Output the (X, Y) coordinate of the center of the cell containing the given text.  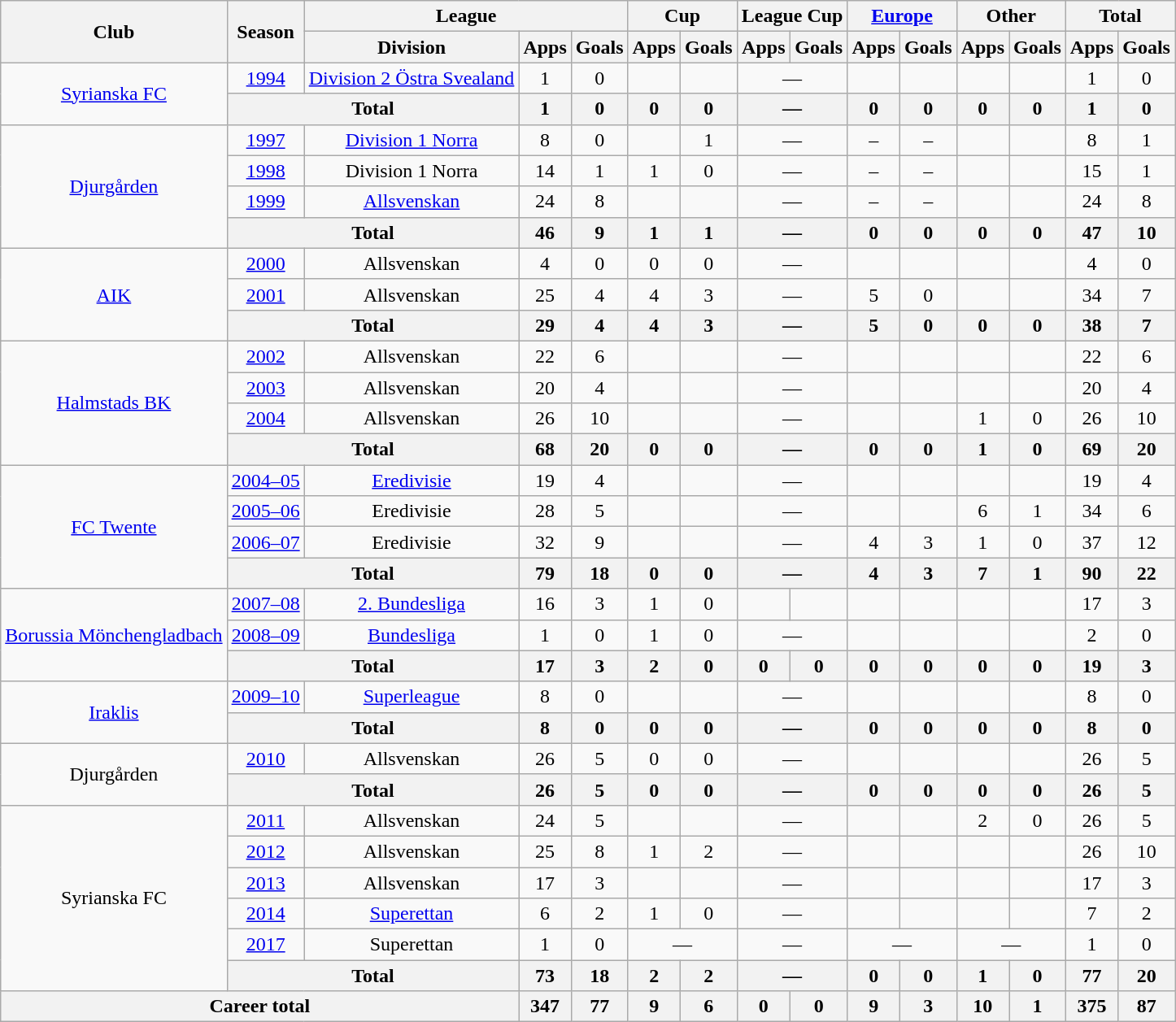
15 (1091, 171)
AIK (114, 294)
2007–08 (265, 604)
32 (545, 542)
2013 (265, 882)
Other (1011, 16)
69 (1091, 450)
47 (1091, 233)
Europe (902, 16)
37 (1091, 542)
Halmstads BK (114, 402)
1994 (265, 78)
87 (1147, 1007)
2005–06 (265, 511)
79 (545, 573)
375 (1091, 1007)
2000 (265, 263)
Borussia Mönchengladbach (114, 635)
2004 (265, 419)
1998 (265, 171)
29 (545, 325)
1999 (265, 202)
1997 (265, 140)
Cup (682, 16)
46 (545, 233)
38 (1091, 325)
Career total (260, 1007)
League Cup (792, 16)
Division (412, 47)
2001 (265, 294)
73 (545, 976)
2017 (265, 945)
2010 (265, 759)
2003 (265, 388)
Iraklis (114, 712)
2006–07 (265, 542)
14 (545, 171)
Division 2 Östra Svealand (412, 78)
Bundesliga (412, 635)
2008–09 (265, 635)
2002 (265, 356)
2009–10 (265, 697)
2011 (265, 820)
2. Bundesliga (412, 604)
FC Twente (114, 527)
2004–05 (265, 481)
Superleague (412, 697)
90 (1091, 573)
28 (545, 511)
2012 (265, 851)
League (466, 16)
16 (545, 604)
68 (545, 450)
Club (114, 32)
Season (265, 32)
2014 (265, 914)
12 (1147, 542)
347 (545, 1007)
